From the cell containing the given text, extract its center point as (x, y) coordinate. 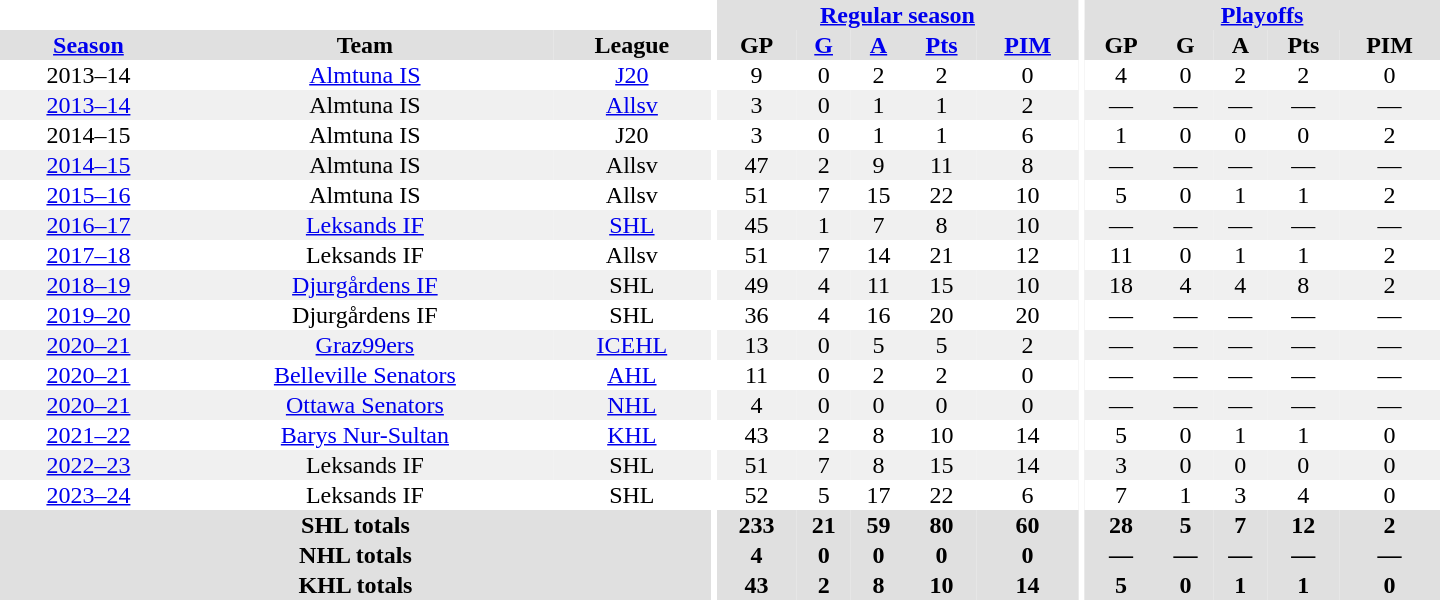
League (632, 45)
2017–18 (88, 255)
18 (1121, 285)
KHL totals (356, 585)
2021–22 (88, 435)
Graz99ers (365, 345)
52 (756, 495)
80 (942, 525)
16 (878, 315)
NHL totals (356, 555)
233 (756, 525)
45 (756, 225)
17 (878, 495)
60 (1028, 525)
2022–23 (88, 465)
49 (756, 285)
13 (756, 345)
Playoffs (1262, 15)
Barys Nur-Sultan (365, 435)
NHL (632, 405)
Belleville Senators (365, 375)
KHL (632, 435)
Season (88, 45)
47 (756, 165)
2015–16 (88, 195)
AHL (632, 375)
2023–24 (88, 495)
59 (878, 525)
2019–20 (88, 315)
SHL totals (356, 525)
2016–17 (88, 225)
Ottawa Senators (365, 405)
Team (365, 45)
36 (756, 315)
2018–19 (88, 285)
Regular season (898, 15)
28 (1121, 525)
ICEHL (632, 345)
